Locate the cell with the specified text and output its (x, y) center coordinate. 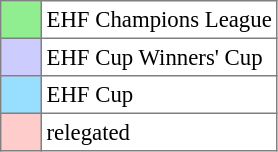
relegated (159, 132)
EHF Champions League (159, 20)
EHF Cup (159, 95)
EHF Cup Winners' Cup (159, 57)
